Provide the [X, Y] coordinate of the cell's center where the given text is located.  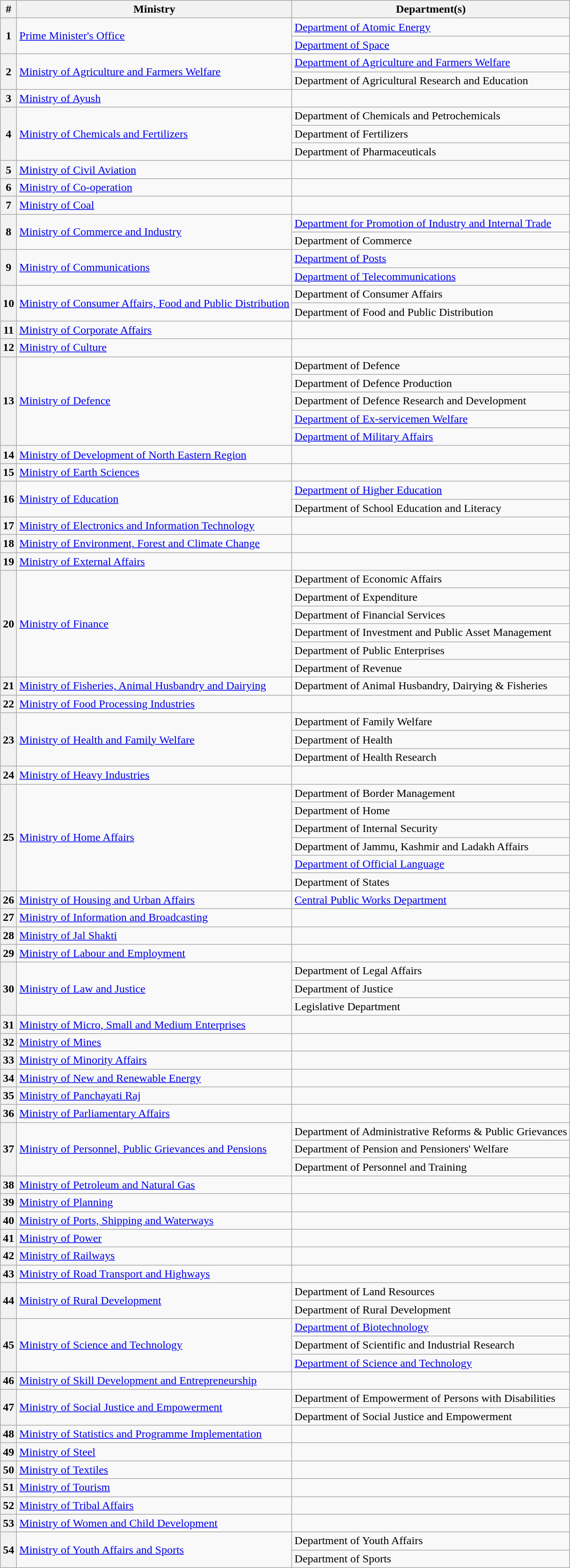
Ministry of Defence [154, 401]
35 [8, 1096]
Ministry of Social Justice and Empowerment [154, 1408]
6 [8, 187]
49 [8, 1452]
Ministry of Minority Affairs [154, 1060]
Ministry of Skill Development and Entrepreneurship [154, 1381]
4 [8, 134]
Ministry of Electronics and Information Technology [154, 526]
34 [8, 1078]
52 [8, 1505]
14 [8, 454]
Department of Space [431, 45]
Ministry of Rural Development [154, 1300]
Department of Border Management [431, 793]
Ministry of Chemicals and Fertilizers [154, 134]
51 [8, 1488]
Department(s) [431, 9]
Department of Agriculture and Farmers Welfare [431, 63]
Department of Economic Affairs [431, 579]
Department of Social Justice and Empowerment [431, 1416]
Ministry of Food Processing Industries [154, 704]
Department of States [431, 882]
Department of Scientific and Industrial Research [431, 1345]
Ministry [154, 9]
Ministry of Steel [154, 1452]
Ministry of Law and Justice [154, 989]
Department of Family Welfare [431, 722]
Ministry of Consumer Affairs, Food and Public Distribution [154, 303]
Legislative Department [431, 1006]
Department of Pension and Pensioners' Welfare [431, 1149]
54 [8, 1550]
Department of Administrative Reforms & Public Grievances [431, 1131]
1 [8, 36]
41 [8, 1238]
22 [8, 704]
3 [8, 98]
45 [8, 1345]
9 [8, 268]
Ministry of Personnel, Public Grievances and Pensions [154, 1149]
Ministry of Home Affairs [154, 838]
Ministry of Fisheries, Animal Husbandry and Dairying [154, 686]
Department of Fertilizers [431, 134]
11 [8, 330]
Department of Atomic Energy [431, 27]
24 [8, 775]
Ministry of Parliamentary Affairs [154, 1114]
30 [8, 989]
Department of Land Resources [431, 1291]
Department of Investment and Public Asset Management [431, 633]
16 [8, 499]
Ministry of Housing and Urban Affairs [154, 900]
Ministry of Co-operation [154, 187]
Department of Empowerment of Persons with Disabilities [431, 1399]
Central Public Works Department [431, 900]
Department of Personnel and Training [431, 1167]
Ministry of Science and Technology [154, 1345]
Ministry of Labour and Employment [154, 953]
31 [8, 1024]
Ministry of Railways [154, 1256]
43 [8, 1274]
Department of Military Affairs [431, 437]
Department of Sports [431, 1559]
Ministry of Corporate Affairs [154, 330]
37 [8, 1149]
Ministry of Women and Child Development [154, 1523]
Ministry of Ayush [154, 98]
Department of Rural Development [431, 1309]
2 [8, 72]
12 [8, 348]
29 [8, 953]
Ministry of Power [154, 1238]
Department of Commerce [431, 241]
Department of Official Language [431, 864]
Department of Health Research [431, 757]
Ministry of Tourism [154, 1488]
Ministry of Ports, Shipping and Waterways [154, 1220]
17 [8, 526]
Department of Internal Security [431, 829]
21 [8, 686]
5 [8, 169]
Ministry of Civil Aviation [154, 169]
23 [8, 739]
Department of Jammu, Kashmir and Ladakh Affairs [431, 846]
Ministry of Environment, Forest and Climate Change [154, 544]
Ministry of Panchayati Raj [154, 1096]
Department of Ex-servicemen Welfare [431, 419]
Department of Youth Affairs [431, 1541]
Prime Minister's Office [154, 36]
Ministry of Petroleum and Natural Gas [154, 1185]
Ministry of Coal [154, 205]
Department of Expenditure [431, 597]
39 [8, 1203]
18 [8, 544]
Ministry of New and Renewable Energy [154, 1078]
Department of Pharmaceuticals [431, 152]
Department of Public Enterprises [431, 650]
28 [8, 935]
38 [8, 1185]
Department of Consumer Affairs [431, 294]
7 [8, 205]
Ministry of Agriculture and Farmers Welfare [154, 72]
47 [8, 1408]
Ministry of Mines [154, 1042]
Ministry of Health and Family Welfare [154, 739]
32 [8, 1042]
13 [8, 401]
Ministry of Planning [154, 1203]
27 [8, 918]
Department of Agricultural Research and Education [431, 80]
20 [8, 624]
25 [8, 838]
Department of Chemicals and Petrochemicals [431, 116]
# [8, 9]
Ministry of Statistics and Programme Implementation [154, 1434]
33 [8, 1060]
Ministry of Information and Broadcasting [154, 918]
Ministry of Tribal Affairs [154, 1505]
Ministry of Development of North Eastern Region [154, 454]
Ministry of Finance [154, 624]
Department of Defence Research and Development [431, 401]
Ministry of Jal Shakti [154, 935]
Ministry of Road Transport and Highways [154, 1274]
Ministry of Earth Sciences [154, 472]
Department of Defence [431, 365]
53 [8, 1523]
Department of Animal Husbandry, Dairying & Fisheries [431, 686]
Ministry of Communications [154, 268]
Department of Health [431, 739]
Ministry of Commerce and Industry [154, 232]
8 [8, 232]
Ministry of Heavy Industries [154, 775]
48 [8, 1434]
Department of Home [431, 811]
Ministry of Youth Affairs and Sports [154, 1550]
Department of Food and Public Distribution [431, 312]
Department for Promotion of Industry and Internal Trade [431, 223]
Department of Defence Production [431, 383]
Department of Science and Technology [431, 1363]
Department of Financial Services [431, 615]
Department of Higher Education [431, 490]
19 [8, 562]
15 [8, 472]
36 [8, 1114]
Department of Posts [431, 259]
46 [8, 1381]
Department of Telecommunications [431, 277]
Department of Revenue [431, 668]
Department of Justice [431, 989]
26 [8, 900]
44 [8, 1300]
Ministry of Textiles [154, 1470]
50 [8, 1470]
10 [8, 303]
Department of Legal Affairs [431, 971]
Ministry of External Affairs [154, 562]
Ministry of Micro, Small and Medium Enterprises [154, 1024]
40 [8, 1220]
Ministry of Culture [154, 348]
42 [8, 1256]
Department of Biotechnology [431, 1327]
Department of School Education and Literacy [431, 508]
Ministry of Education [154, 499]
